Return the (x, y) coordinate for the center point of the cell that contains the specified text.  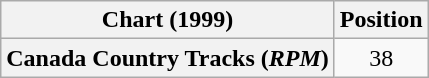
Chart (1999) (168, 20)
Canada Country Tracks (RPM) (168, 58)
38 (381, 58)
Position (381, 20)
